Scan for the cell matching the given text and deliver its (X, Y) coordinate at center. 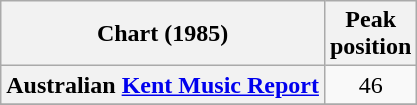
Peakposition (370, 34)
46 (370, 85)
Australian Kent Music Report (163, 85)
Chart (1985) (163, 34)
